Provide the [x, y] coordinate of the cell's center where the given text is located.  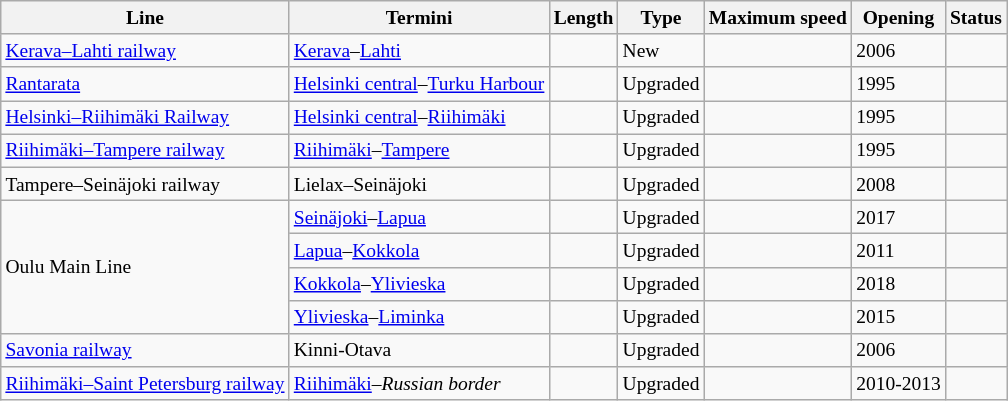
2018 [899, 284]
Termini [419, 18]
Helsinki–Riihimäki Railway [145, 118]
Maximum speed [778, 18]
Length [584, 18]
Lapua–Kokkola [419, 250]
New [661, 50]
2017 [899, 216]
Lielax–Seinäjoki [419, 184]
Oulu Main Line [145, 266]
Seinäjoki–Lapua [419, 216]
Riihimäki–Tampere [419, 150]
2008 [899, 184]
Riihimäki–Saint Petersburg railway [145, 384]
2011 [899, 250]
Helsinki central–Turku Harbour [419, 84]
Riihimäki–Russian border [419, 384]
Helsinki central–Riihimäki [419, 118]
Type [661, 18]
Kerava–Lahti railway [145, 50]
2010-2013 [899, 384]
Kokkola–Ylivieska [419, 284]
Line [145, 18]
Riihimäki–Tampere railway [145, 150]
Kinni-Otava [419, 350]
Savonia railway [145, 350]
Kerava–Lahti [419, 50]
2015 [899, 316]
Ylivieska–Liminka [419, 316]
Status [976, 18]
Rantarata [145, 84]
Tampere–Seinäjoki railway [145, 184]
Opening [899, 18]
